Extract the [x, y] coordinate from the center of the cell holding the provided text.  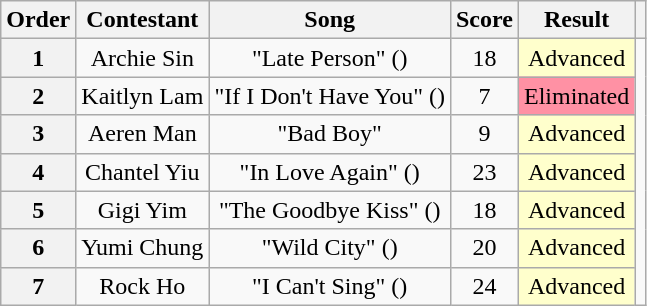
"Bad Boy" [330, 134]
24 [484, 286]
2 [38, 96]
Gigi Yim [142, 210]
Song [330, 20]
"In Love Again" () [330, 172]
Order [38, 20]
"I Can't Sing" () [330, 286]
3 [38, 134]
Rock Ho [142, 286]
20 [484, 248]
Result [576, 20]
Archie Sin [142, 58]
6 [38, 248]
"If I Don't Have You" () [330, 96]
"The Goodbye Kiss" () [330, 210]
1 [38, 58]
Contestant [142, 20]
"Late Person" () [330, 58]
Eliminated [576, 96]
Score [484, 20]
Chantel Yiu [142, 172]
"Wild City" () [330, 248]
4 [38, 172]
5 [38, 210]
Yumi Chung [142, 248]
Kaitlyn Lam [142, 96]
Aeren Man [142, 134]
23 [484, 172]
9 [484, 134]
